From the cell containing the given text, extract its center point as [X, Y] coordinate. 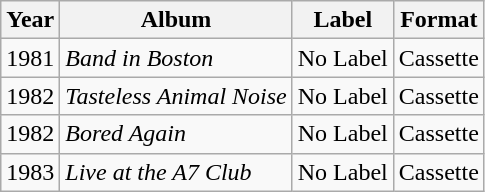
Tasteless Animal Noise [176, 96]
1983 [30, 172]
Year [30, 20]
Album [176, 20]
Live at the A7 Club [176, 172]
Band in Boston [176, 58]
Bored Again [176, 134]
1981 [30, 58]
Label [342, 20]
Format [438, 20]
